Determine the (X, Y) coordinate at the center of the cell enclosing the given text.  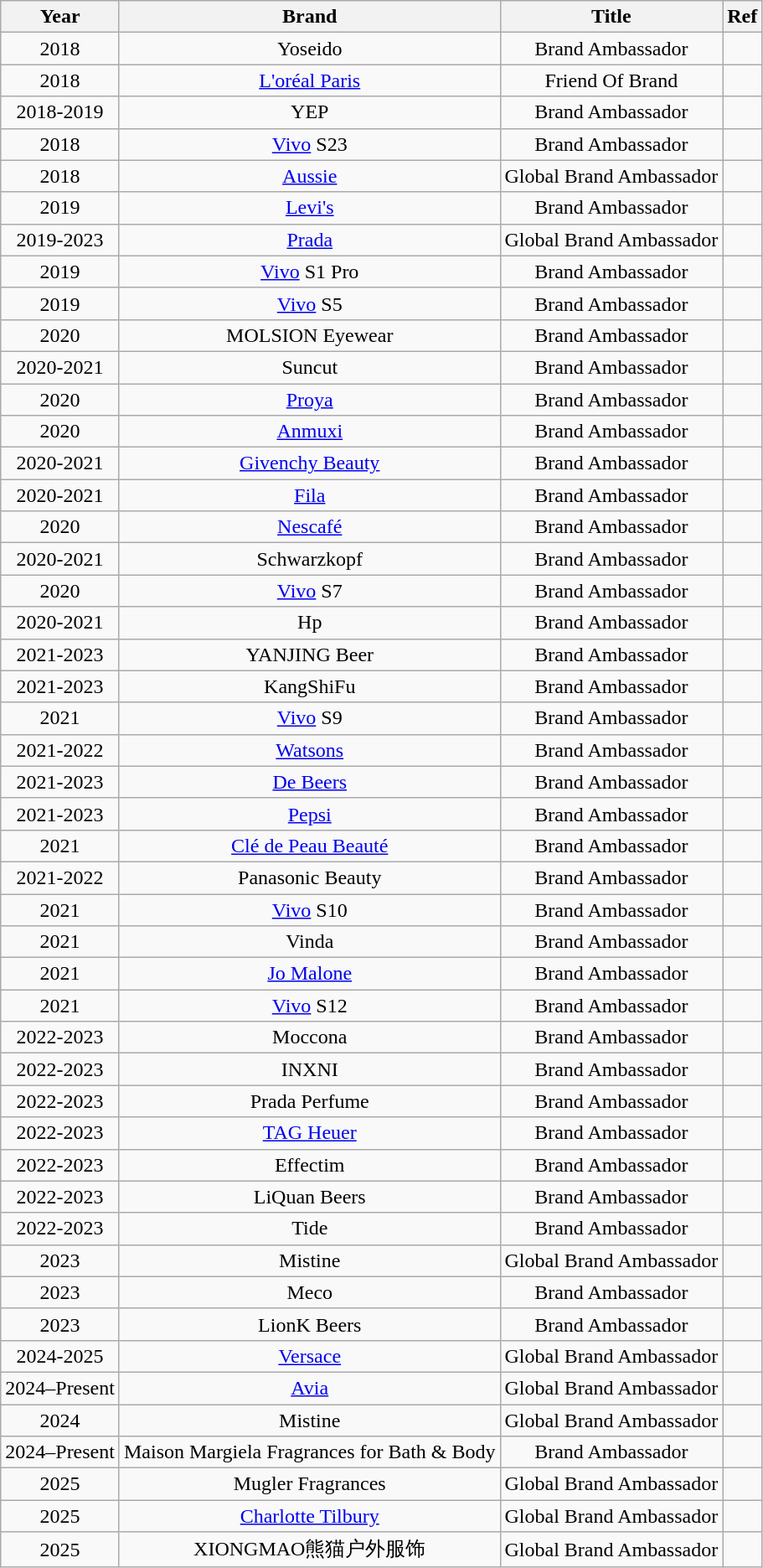
Suncut (310, 367)
Friend Of Brand (611, 80)
Schwarzkopf (310, 559)
Mugler Fragrances (310, 1484)
Jo Malone (310, 974)
Anmuxi (310, 432)
Tide (310, 1229)
Nescafé (310, 527)
Prada (310, 240)
Aussie (310, 176)
2018-2019 (60, 112)
Yoseido (310, 49)
LiQuan Beers (310, 1197)
Versace (310, 1356)
TAG Heuer (310, 1133)
Meco (310, 1292)
Maison Margiela Fragrances for Bath & Body (310, 1452)
Charlotte Tilbury (310, 1516)
Brand (310, 17)
Effectim (310, 1165)
Givenchy Beauty (310, 463)
YEP (310, 112)
Levi's (310, 208)
Moccona (310, 1038)
Vinda (310, 942)
2019-2023 (60, 240)
Watsons (310, 750)
KangShiFu (310, 686)
Avia (310, 1388)
Year (60, 17)
Fila (310, 495)
Vivo S12 (310, 1006)
LionK Beers (310, 1324)
Vivo S7 (310, 591)
Hp (310, 623)
Vivo S9 (310, 718)
De Beers (310, 782)
Pepsi (310, 814)
L'oréal Paris (310, 80)
Vivo S1 Pro (310, 272)
Clé de Peau Beauté (310, 846)
XIONGMAO熊猫户外服饰 (310, 1550)
Vivo S10 (310, 909)
YANJING Beer (310, 655)
Title (611, 17)
Ref (742, 17)
Vivo S23 (310, 144)
Vivo S5 (310, 303)
INXNI (310, 1069)
MOLSION Eyewear (310, 335)
Panasonic Beauty (310, 877)
Proya (310, 400)
2024-2025 (60, 1356)
2024 (60, 1421)
Prada Perfume (310, 1101)
